For the text-containing cell, return its midpoint in (X, Y) coordinate format. 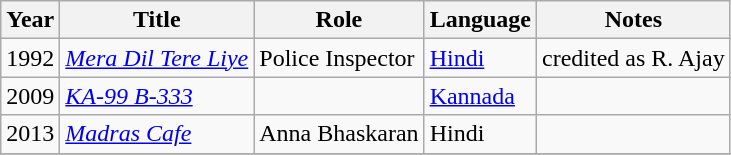
Police Inspector (339, 58)
credited as R. Ajay (634, 58)
Anna Bhaskaran (339, 134)
Kannada (480, 96)
2013 (30, 134)
1992 (30, 58)
Madras Cafe (157, 134)
Year (30, 20)
KA-99 B-333 (157, 96)
Language (480, 20)
Title (157, 20)
Role (339, 20)
2009 (30, 96)
Mera Dil Tere Liye (157, 58)
Notes (634, 20)
